Provide the [x, y] coordinate of the cell's center where the given text is located.  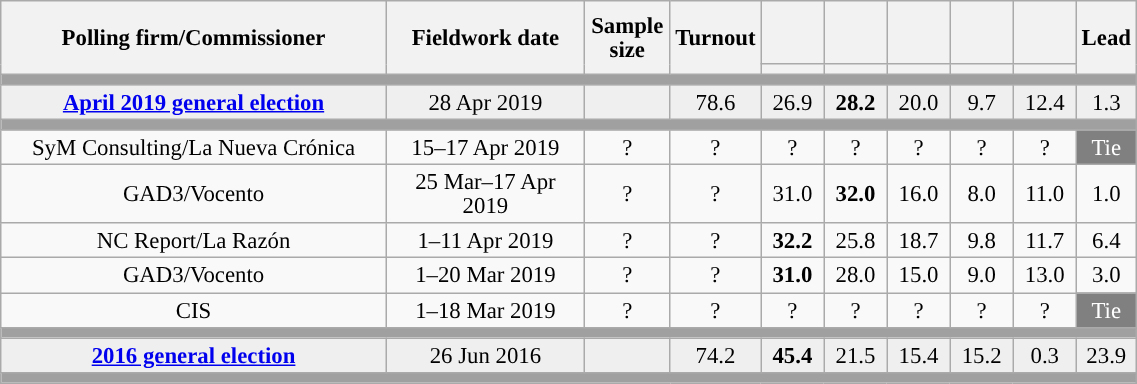
1–20 Mar 2019 [485, 276]
28.2 [856, 102]
6.4 [1106, 242]
15–17 Apr 2019 [485, 148]
21.5 [856, 356]
45.4 [792, 356]
28 Apr 2019 [485, 102]
Sample size [627, 38]
15.4 [918, 356]
9.0 [982, 276]
9.8 [982, 242]
26 Jun 2016 [485, 356]
23.9 [1106, 356]
12.4 [1044, 102]
2016 general election [194, 356]
11.0 [1044, 194]
1–11 Apr 2019 [485, 242]
0.3 [1044, 356]
28.0 [856, 276]
NC Report/La Razón [194, 242]
15.2 [982, 356]
1.3 [1106, 102]
Polling firm/Commissioner [194, 38]
78.6 [716, 102]
16.0 [918, 194]
April 2019 general election [194, 102]
Turnout [716, 38]
25 Mar–17 Apr 2019 [485, 194]
18.7 [918, 242]
Lead [1106, 38]
25.8 [856, 242]
26.9 [792, 102]
1–18 Mar 2019 [485, 310]
CIS [194, 310]
15.0 [918, 276]
32.2 [792, 242]
9.7 [982, 102]
20.0 [918, 102]
8.0 [982, 194]
3.0 [1106, 276]
Fieldwork date [485, 38]
13.0 [1044, 276]
32.0 [856, 194]
SyM Consulting/La Nueva Crónica [194, 148]
11.7 [1044, 242]
1.0 [1106, 194]
74.2 [716, 356]
